Pinpoint the cell where the given text exists, returning its [X, Y] midpoint coordinate. 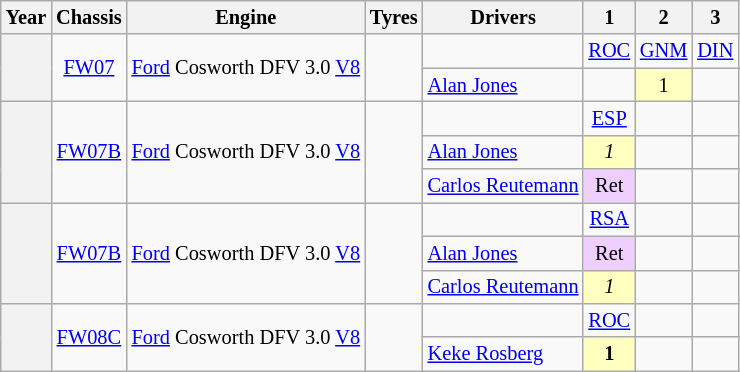
RSA [609, 219]
2 [664, 17]
Tyres [394, 17]
Year [26, 17]
DIN [715, 51]
Keke Rosberg [504, 354]
Chassis [88, 17]
GNM [664, 51]
3 [715, 17]
Drivers [504, 17]
Engine [246, 17]
FW08C [88, 336]
FW07 [88, 68]
ESP [609, 118]
